Scan for the cell matching the given text and deliver its [x, y] coordinate at center. 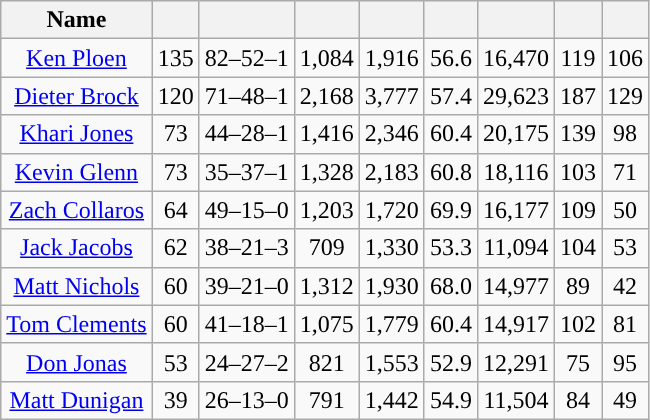
26–13–0 [246, 400]
2,168 [326, 96]
29,623 [516, 96]
129 [626, 96]
2,346 [392, 134]
Matt Nichols [76, 286]
709 [326, 248]
69.9 [450, 210]
1,084 [326, 58]
39–21–0 [246, 286]
821 [326, 362]
11,094 [516, 248]
1,203 [326, 210]
1,553 [392, 362]
104 [578, 248]
791 [326, 400]
119 [578, 58]
98 [626, 134]
Zach Collaros [76, 210]
Matt Dunigan [76, 400]
35–37–1 [246, 172]
1,930 [392, 286]
62 [176, 248]
Don Jonas [76, 362]
120 [176, 96]
95 [626, 362]
52.9 [450, 362]
68.0 [450, 286]
187 [578, 96]
1,330 [392, 248]
18,116 [516, 172]
71–48–1 [246, 96]
75 [578, 362]
82–52–1 [246, 58]
Ken Ploen [76, 58]
Tom Clements [76, 324]
106 [626, 58]
Jack Jacobs [76, 248]
60.8 [450, 172]
1,442 [392, 400]
38–21–3 [246, 248]
103 [578, 172]
49–15–0 [246, 210]
81 [626, 324]
53.3 [450, 248]
Dieter Brock [76, 96]
56.6 [450, 58]
139 [578, 134]
3,777 [392, 96]
50 [626, 210]
20,175 [516, 134]
44–28–1 [246, 134]
71 [626, 172]
89 [578, 286]
Kevin Glenn [76, 172]
16,470 [516, 58]
102 [578, 324]
135 [176, 58]
1,312 [326, 286]
54.9 [450, 400]
1,328 [326, 172]
14,977 [516, 286]
1,720 [392, 210]
12,291 [516, 362]
39 [176, 400]
1,916 [392, 58]
57.4 [450, 96]
Name [76, 20]
41–18–1 [246, 324]
Khari Jones [76, 134]
11,504 [516, 400]
1,779 [392, 324]
14,917 [516, 324]
24–27–2 [246, 362]
1,416 [326, 134]
109 [578, 210]
16,177 [516, 210]
2,183 [392, 172]
84 [578, 400]
1,075 [326, 324]
42 [626, 286]
49 [626, 400]
64 [176, 210]
